Search for the cell housing the specified text and yield its (X, Y) center coordinate. 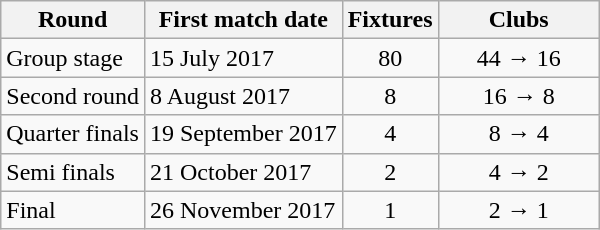
Semi finals (73, 172)
8 August 2017 (243, 96)
First match date (243, 20)
2 → 1 (518, 210)
2 (390, 172)
4 → 2 (518, 172)
8 → 4 (518, 134)
Group stage (73, 58)
21 October 2017 (243, 172)
Second round (73, 96)
26 November 2017 (243, 210)
15 July 2017 (243, 58)
4 (390, 134)
Round (73, 20)
Fixtures (390, 20)
44 → 16 (518, 58)
Quarter finals (73, 134)
19 September 2017 (243, 134)
1 (390, 210)
16 → 8 (518, 96)
Final (73, 210)
8 (390, 96)
Clubs (518, 20)
80 (390, 58)
